Return the [X, Y] coordinate for the center point of the cell that contains the specified text.  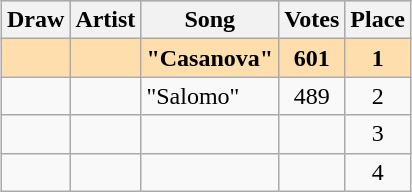
1 [378, 58]
601 [312, 58]
"Salomo" [210, 96]
Artist [106, 20]
4 [378, 172]
Draw [35, 20]
3 [378, 134]
"Casanova" [210, 58]
489 [312, 96]
2 [378, 96]
Place [378, 20]
Votes [312, 20]
Song [210, 20]
